Return the (x, y) coordinate for the center point of the cell that contains the specified text.  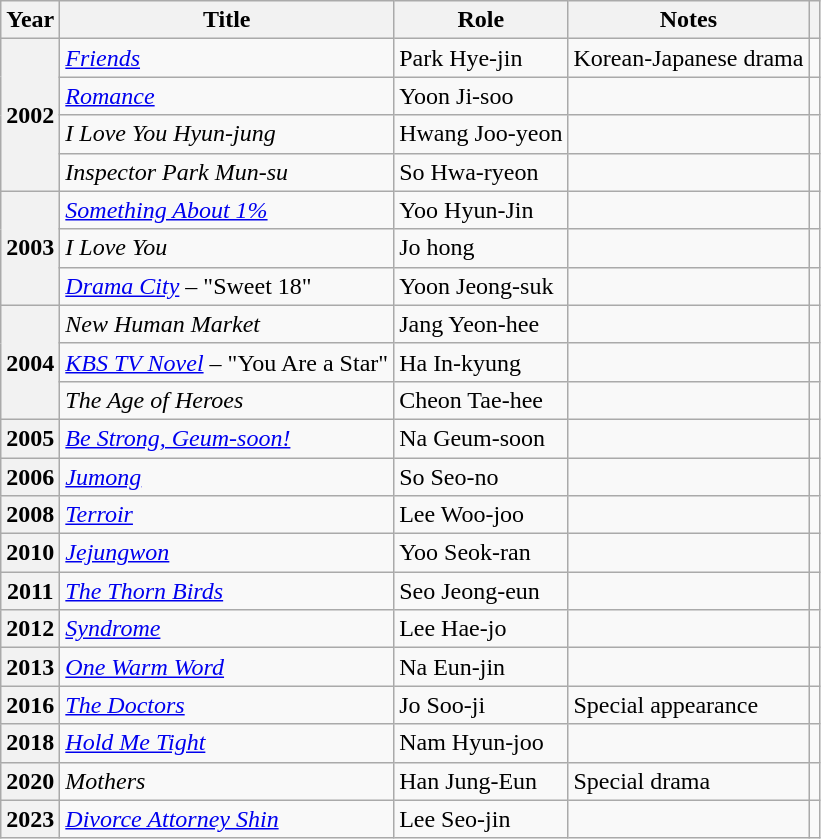
I Love You (227, 248)
New Human Market (227, 324)
2008 (30, 515)
Special appearance (688, 705)
Ha In-kyung (481, 362)
Yoo Seok-ran (481, 553)
Drama City – "Sweet 18" (227, 286)
Jo Soo-ji (481, 705)
Hwang Joo-yeon (481, 134)
Na Eun-jin (481, 667)
The Thorn Birds (227, 591)
Syndrome (227, 629)
2010 (30, 553)
I Love You Hyun-jung (227, 134)
Park Hye-jin (481, 58)
Notes (688, 20)
Cheon Tae-hee (481, 400)
Mothers (227, 781)
Jejungwon (227, 553)
Lee Seo-jin (481, 819)
Inspector Park Mun-su (227, 172)
2012 (30, 629)
Year (30, 20)
Lee Woo-joo (481, 515)
One Warm Word (227, 667)
The Doctors (227, 705)
Seo Jeong-eun (481, 591)
2004 (30, 362)
Something About 1% (227, 210)
Divorce Attorney Shin (227, 819)
Special drama (688, 781)
2013 (30, 667)
Be Strong, Geum-soon! (227, 438)
Jo hong (481, 248)
Jang Yeon-hee (481, 324)
So Hwa-ryeon (481, 172)
2011 (30, 591)
Yoon Jeong-suk (481, 286)
Hold Me Tight (227, 743)
KBS TV Novel – "You Are a Star" (227, 362)
Title (227, 20)
Han Jung-Eun (481, 781)
Role (481, 20)
Jumong (227, 477)
2006 (30, 477)
Friends (227, 58)
Yoo Hyun-Jin (481, 210)
2003 (30, 248)
Lee Hae-jo (481, 629)
2016 (30, 705)
Romance (227, 96)
2005 (30, 438)
Terroir (227, 515)
The Age of Heroes (227, 400)
Na Geum-soon (481, 438)
2018 (30, 743)
2020 (30, 781)
Nam Hyun-joo (481, 743)
Korean-Japanese drama (688, 58)
2002 (30, 115)
So Seo-no (481, 477)
2023 (30, 819)
Yoon Ji-soo (481, 96)
